Pinpoint the cell where the given text exists, returning its [x, y] midpoint coordinate. 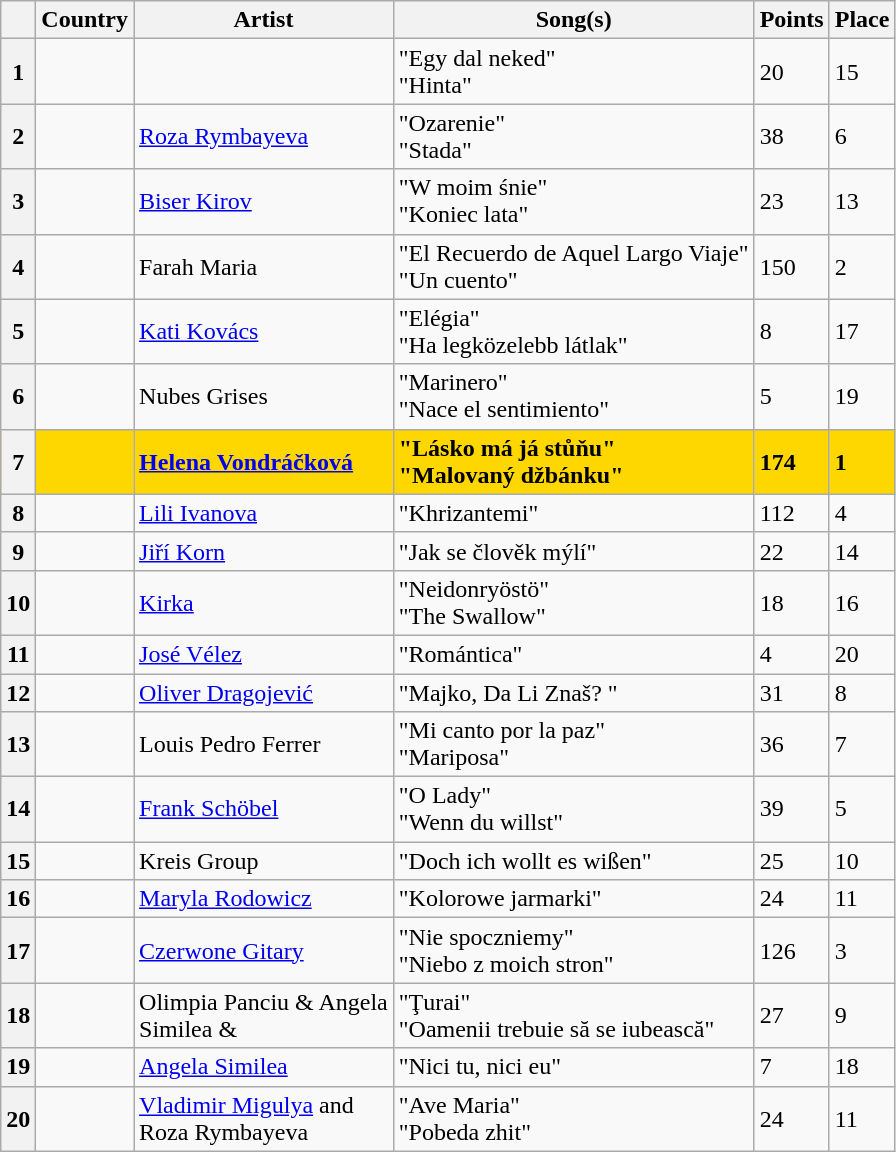
"Ave Maria""Pobeda zhit" [574, 1118]
Kati Kovács [264, 332]
"Ozarenie""Stada" [574, 136]
Nubes Grises [264, 396]
"Kolorowe jarmarki" [574, 899]
Lili Ivanova [264, 513]
"Jak se člověk mýlí" [574, 551]
"El Recuerdo de Aquel Largo Viaje""Un cuento" [574, 266]
Points [792, 20]
Oliver Dragojević [264, 693]
Country [85, 20]
Jiří Korn [264, 551]
Roza Rymbayeva [264, 136]
"Romántica" [574, 654]
"Egy dal neked""Hinta" [574, 72]
25 [792, 861]
Kirka [264, 602]
"Khrizantemi" [574, 513]
"Neidonryöstö""The Swallow" [574, 602]
38 [792, 136]
Song(s) [574, 20]
Kreis Group [264, 861]
12 [18, 693]
"Elégia""Ha legközelebb látlak" [574, 332]
Olimpia Panciu & AngelaSimilea & [264, 1016]
174 [792, 462]
"Marinero""Nace el sentimiento" [574, 396]
"Nici tu, nici eu" [574, 1067]
Farah Maria [264, 266]
"W moim śnie""Koniec lata" [574, 202]
Louis Pedro Ferrer [264, 744]
Frank Schöbel [264, 810]
Helena Vondráčková [264, 462]
27 [792, 1016]
23 [792, 202]
José Vélez [264, 654]
"Mi canto por la paz""Mariposa" [574, 744]
Czerwone Gitary [264, 950]
39 [792, 810]
Angela Similea [264, 1067]
Vladimir Migulya andRoza Rymbayeva [264, 1118]
"Ţurai""Oamenii trebuie să se iubească" [574, 1016]
112 [792, 513]
"Nie spoczniemy""Niebo z moich stron" [574, 950]
"Doch ich wollt es wißen" [574, 861]
150 [792, 266]
"O Lady""Wenn du willst" [574, 810]
"Lásko má já stůňu""Malovaný džbánku" [574, 462]
"Majko, Da Li Znaš? " [574, 693]
31 [792, 693]
22 [792, 551]
36 [792, 744]
Biser Kirov [264, 202]
Maryla Rodowicz [264, 899]
Place [862, 20]
126 [792, 950]
Artist [264, 20]
